Search for the cell housing the specified text and yield its (x, y) center coordinate. 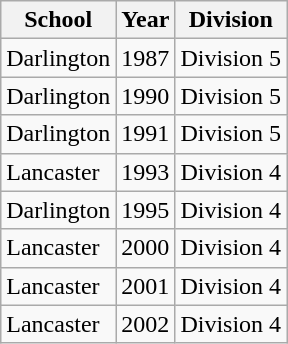
Division (231, 20)
2002 (146, 324)
1990 (146, 96)
1987 (146, 58)
1993 (146, 172)
2000 (146, 248)
Year (146, 20)
1995 (146, 210)
2001 (146, 286)
1991 (146, 134)
School (58, 20)
